From the cell containing the given text, extract its center point as (x, y) coordinate. 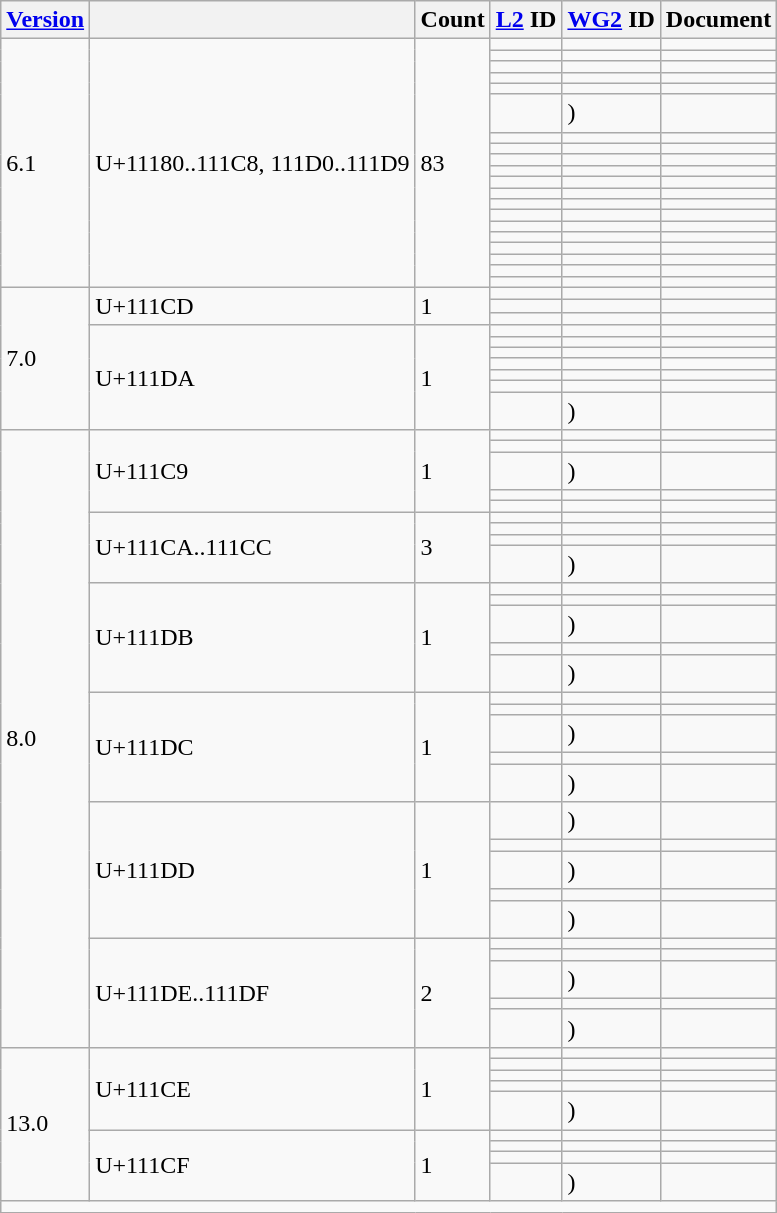
3 (452, 548)
Document (718, 20)
7.0 (46, 358)
13.0 (46, 1124)
Version (46, 20)
U+111CA..111CC (252, 548)
8.0 (46, 739)
U+111CE (252, 1088)
U+111DC (252, 746)
Count (452, 20)
U+111CF (252, 1166)
U+111C9 (252, 471)
U+111CD (252, 306)
WG2 ID (611, 20)
83 (452, 163)
L2 ID (526, 20)
U+111DA (252, 377)
U+111DE..111DF (252, 992)
U+111DB (252, 638)
2 (452, 992)
U+111DD (252, 870)
6.1 (46, 163)
U+11180..111C8, 111D0..111D9 (252, 163)
